Search for the cell housing the specified text and yield its [X, Y] center coordinate. 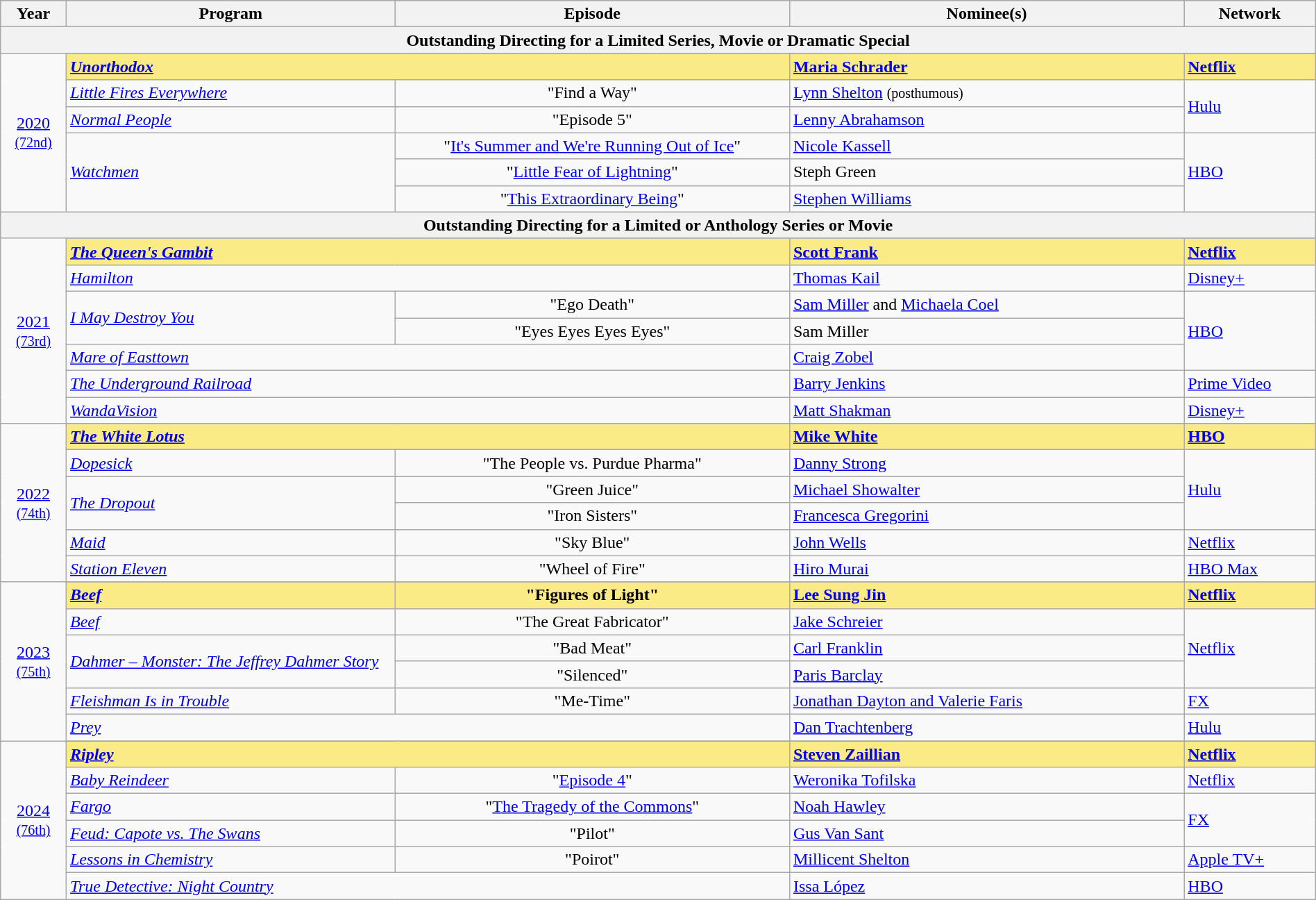
Matt Shakman [986, 410]
Maria Schrader [986, 67]
Outstanding Directing for a Limited Series, Movie or Dramatic Special [658, 40]
"It's Summer and We're Running Out of Ice" [592, 146]
Program [230, 14]
The Underground Railroad [428, 384]
Prime Video [1249, 384]
Lee Sung Jin [986, 595]
Network [1249, 14]
"Find a Way" [592, 93]
Maid [230, 542]
Scott Frank [986, 251]
2024(76th) [33, 819]
The Dropout [230, 503]
Apple TV+ [1249, 860]
"Little Fear of Lightning" [592, 172]
Carl Franklin [986, 648]
"Poirot" [592, 860]
Watchmen [230, 172]
"Iron Sisters" [592, 516]
Hamilton [428, 278]
Danny Strong [986, 463]
"Pilot" [592, 833]
Barry Jenkins [986, 384]
Feud: Capote vs. The Swans [230, 833]
2022(74th) [33, 503]
Steven Zaillian [986, 753]
Millicent Shelton [986, 860]
Nicole Kassell [986, 146]
Issa López [986, 886]
Gus Van Sant [986, 833]
"Figures of Light" [592, 595]
"Sky Blue" [592, 542]
Francesca Gregorini [986, 516]
Fargo [230, 807]
"Wheel of Fire" [592, 569]
Thomas Kail [986, 278]
Ripley [428, 753]
"The Tragedy of the Commons" [592, 807]
"Green Juice" [592, 490]
"Episode 5" [592, 119]
"The Great Fabricator" [592, 622]
Station Eleven [230, 569]
2021(73rd) [33, 331]
Sam Miller [986, 331]
Hiro Murai [986, 569]
The Queen's Gambit [428, 251]
Dahmer – Monster: The Jeffrey Dahmer Story [230, 661]
Steph Green [986, 172]
2023(75th) [33, 661]
Stephen Williams [986, 199]
Sam Miller and Michaela Coel [986, 304]
Dopesick [230, 463]
Normal People [230, 119]
Michael Showalter [986, 490]
"This Extraordinary Being" [592, 199]
Mare of Easttown [428, 358]
Outstanding Directing for a Limited or Anthology Series or Movie [658, 225]
Little Fires Everywhere [230, 93]
Weronika Tofilska [986, 781]
Baby Reindeer [230, 781]
Episode [592, 14]
Jake Schreier [986, 622]
Fleishman Is in Trouble [230, 701]
Lenny Abrahamson [986, 119]
Jonathan Dayton and Valerie Faris [986, 701]
WandaVision [428, 410]
2020(72nd) [33, 133]
Craig Zobel [986, 358]
Mike White [986, 437]
Noah Hawley [986, 807]
Lynn Shelton (posthumous) [986, 93]
Prey [428, 727]
"Silenced" [592, 674]
Paris Barclay [986, 674]
"Episode 4" [592, 781]
Year [33, 14]
The White Lotus [428, 437]
Nominee(s) [986, 14]
"Bad Meat" [592, 648]
"The People vs. Purdue Pharma" [592, 463]
"Ego Death" [592, 304]
"Me-Time" [592, 701]
John Wells [986, 542]
HBO Max [1249, 569]
Dan Trachtenberg [986, 727]
True Detective: Night Country [428, 886]
Lessons in Chemistry [230, 860]
"Eyes Eyes Eyes Eyes" [592, 331]
Unorthodox [428, 67]
I May Destroy You [230, 317]
